Output the [x, y] coordinate of the center of the cell containing the given text.  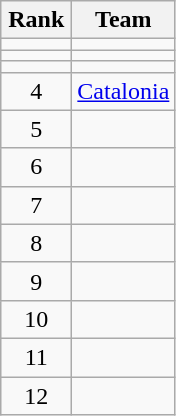
6 [36, 167]
Catalonia [124, 91]
12 [36, 395]
Rank [36, 20]
Team [124, 20]
8 [36, 243]
11 [36, 357]
5 [36, 129]
7 [36, 205]
4 [36, 91]
10 [36, 319]
9 [36, 281]
